Pinpoint the cell where the given text exists, returning its [X, Y] midpoint coordinate. 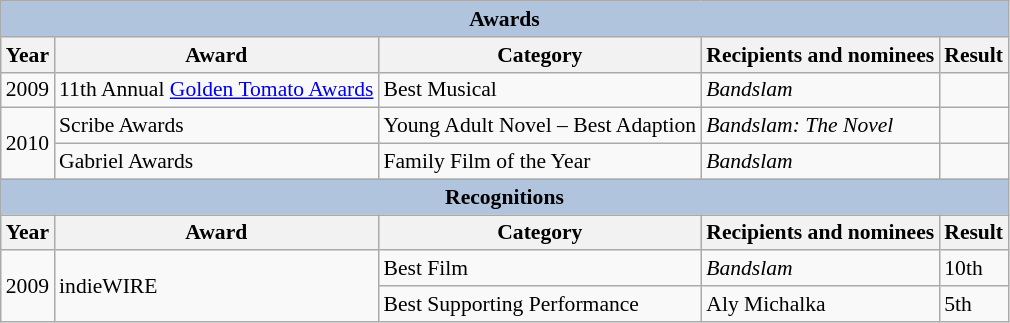
10th [974, 269]
Bandslam: The Novel [820, 126]
Aly Michalka [820, 304]
Best Supporting Performance [540, 304]
Scribe Awards [216, 126]
Recognitions [504, 197]
5th [974, 304]
11th Annual Golden Tomato Awards [216, 90]
Young Adult Novel – Best Adaption [540, 126]
2010 [28, 144]
Awards [504, 19]
Best Film [540, 269]
indieWIRE [216, 286]
Best Musical [540, 90]
Family Film of the Year [540, 162]
Gabriel Awards [216, 162]
